Search for the cell housing the specified text and yield its (x, y) center coordinate. 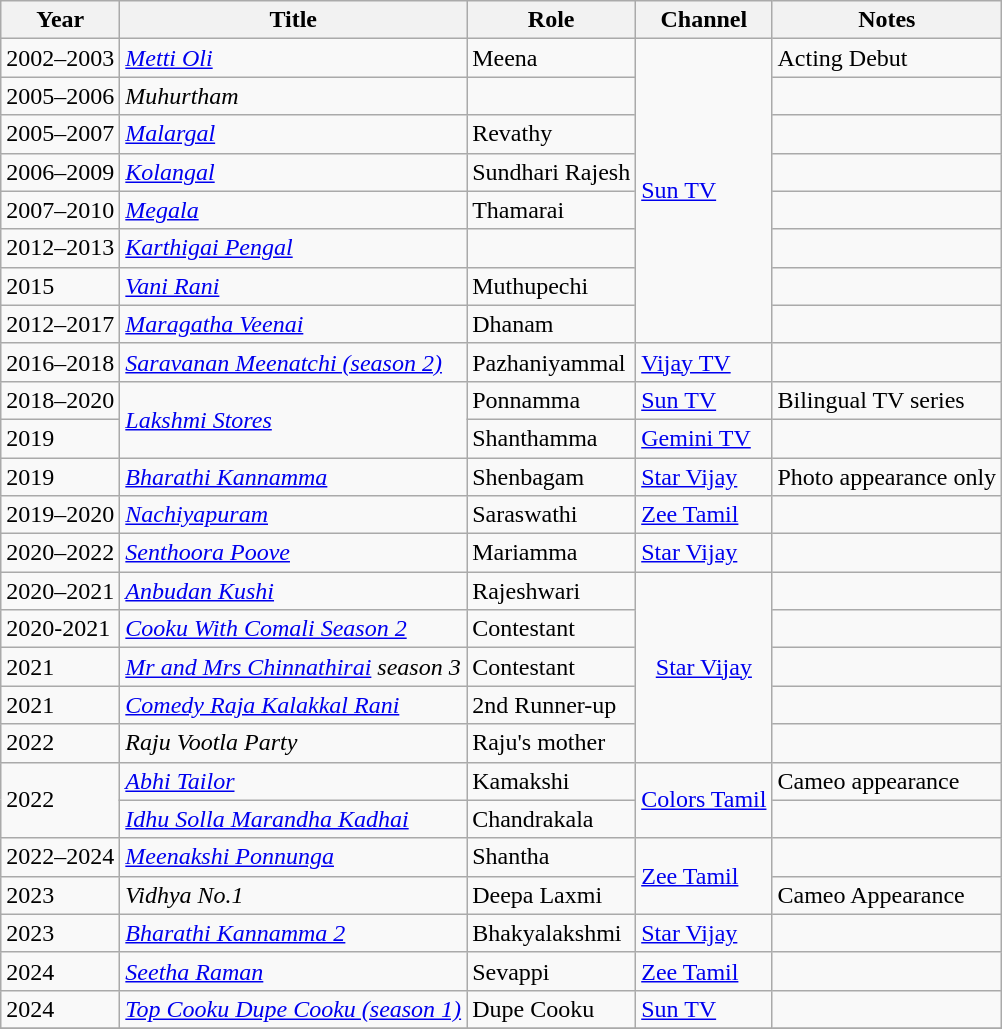
Chandrakala (552, 819)
Dhanam (552, 324)
Cameo appearance (887, 781)
Bhakyalakshmi (552, 933)
Dupe Cooku (552, 1009)
2020-2021 (60, 629)
Revathy (552, 134)
Colors Tamil (704, 800)
Muthupechi (552, 286)
Maragatha Veenai (294, 324)
2005–2006 (60, 96)
Anbudan Kushi (294, 591)
Sevappi (552, 971)
Shantha (552, 857)
Megala (294, 210)
Bharathi Kannamma 2 (294, 933)
Channel (704, 20)
Abhi Tailor (294, 781)
Comedy Raja Kalakkal Rani (294, 705)
Kolangal (294, 172)
2020–2022 (60, 553)
Vidhya No.1 (294, 895)
Shenbagam (552, 477)
2012–2017 (60, 324)
Ponnamma (552, 400)
Nachiyapuram (294, 515)
Saravanan Meenatchi (season 2) (294, 362)
2015 (60, 286)
Meena (552, 58)
2007–2010 (60, 210)
Vani Rani (294, 286)
Title (294, 20)
Karthigai Pengal (294, 248)
Lakshmi Stores (294, 419)
Malargal (294, 134)
Year (60, 20)
Bilingual TV series (887, 400)
Acting Debut (887, 58)
2006–2009 (60, 172)
2012–2013 (60, 248)
2002–2003 (60, 58)
Muhurtham (294, 96)
Top Cooku Dupe Cooku (season 1) (294, 1009)
Gemini TV (704, 438)
2nd Runner-up (552, 705)
Rajeshwari (552, 591)
Sundhari Rajesh (552, 172)
Mr and Mrs Chinnathirai season 3 (294, 667)
Role (552, 20)
Notes (887, 20)
Pazhaniyammal (552, 362)
Meenakshi Ponnunga (294, 857)
Senthoora Poove (294, 553)
Bharathi Kannamma (294, 477)
2022–2024 (60, 857)
Seetha Raman (294, 971)
Raju Vootla Party (294, 743)
2020–2021 (60, 591)
2019–2020 (60, 515)
2016–2018 (60, 362)
Saraswathi (552, 515)
Metti Oli (294, 58)
Cooku With Comali Season 2 (294, 629)
Shanthamma (552, 438)
2018–2020 (60, 400)
Raju's mother (552, 743)
Mariamma (552, 553)
Cameo Appearance (887, 895)
2005–2007 (60, 134)
Photo appearance only (887, 477)
Thamarai (552, 210)
Kamakshi (552, 781)
Deepa Laxmi (552, 895)
Idhu Solla Marandha Kadhai (294, 819)
Vijay TV (704, 362)
